Detect which cell encompasses the target text, then output its [X, Y] center coordinate. 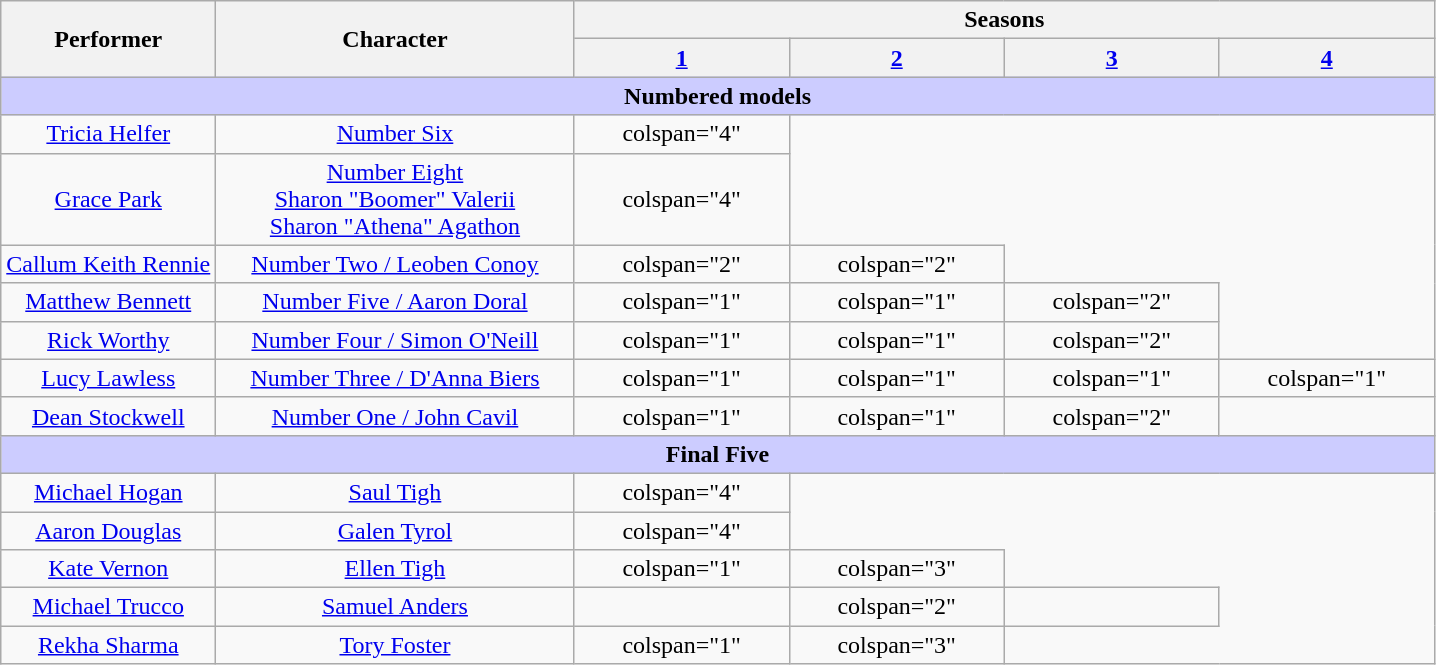
Dean Stockwell [108, 416]
Samuel Anders [395, 607]
Grace Park [108, 199]
Performer [108, 39]
Number Three / D'Anna Biers [395, 378]
Rick Worthy [108, 340]
3 [1112, 58]
Ellen Tigh [395, 569]
Michael Hogan [108, 492]
Number Six [395, 134]
Tory Foster [395, 645]
Callum Keith Rennie [108, 264]
4 [1326, 58]
Number Four / Simon O'Neill [395, 340]
Seasons [1004, 20]
Character [395, 39]
Number Eight Sharon "Boomer" Valerii Sharon "Athena" Agathon [395, 199]
Rekha Sharma [108, 645]
Tricia Helfer [108, 134]
Number Five / Aaron Doral [395, 302]
Lucy Lawless [108, 378]
Kate Vernon [108, 569]
Number Two / Leoben Conoy [395, 264]
Matthew Bennett [108, 302]
Numbered models [718, 96]
Final Five [718, 454]
Galen Tyrol [395, 531]
Aaron Douglas [108, 531]
Saul Tigh [395, 492]
1 [682, 58]
Number One / John Cavil [395, 416]
Michael Trucco [108, 607]
2 [896, 58]
